Determine the [x, y] coordinate at the center of the cell enclosing the given text.  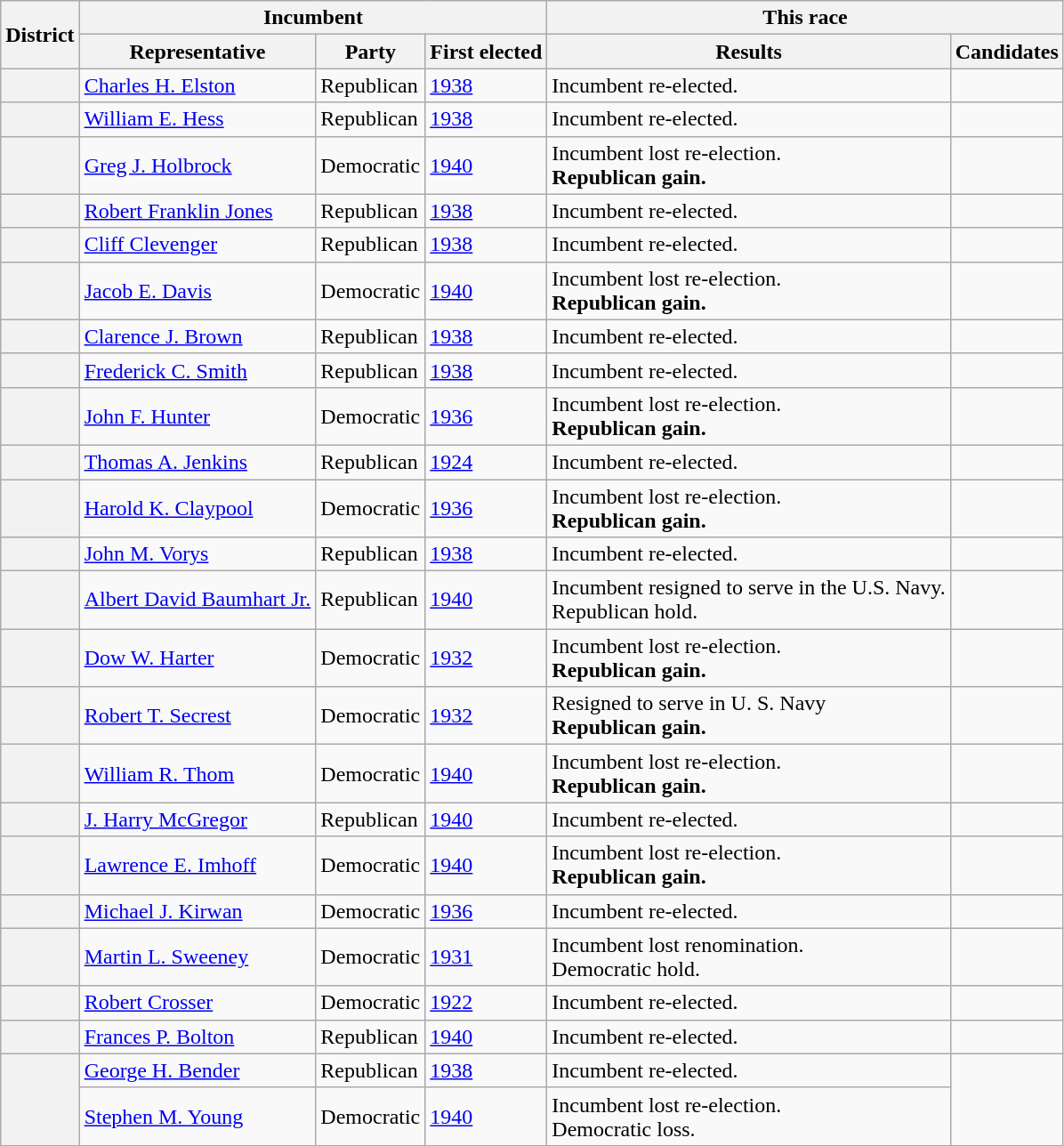
Lawrence E. Imhoff [197, 865]
Michael J. Kirwan [197, 911]
Resigned to serve in U. S. NavyRepublican gain. [749, 715]
Greg J. Holbrock [197, 165]
William E. Hess [197, 119]
Dow W. Harter [197, 658]
Robert Crosser [197, 1003]
William R. Thom [197, 774]
Martin L. Sweeney [197, 957]
Charles H. Elston [197, 85]
Party [370, 52]
Thomas A. Jenkins [197, 462]
1924 [486, 462]
George H. Bender [197, 1070]
Robert T. Secrest [197, 715]
Incumbent [313, 18]
Frederick C. Smith [197, 370]
Incumbent lost renomination.Democratic hold. [749, 957]
Cliff Clevenger [197, 245]
Frances P. Bolton [197, 1037]
Results [749, 52]
1931 [486, 957]
John F. Hunter [197, 416]
Robert Franklin Jones [197, 211]
Albert David Baumhart Jr. [197, 600]
District [40, 35]
Harold K. Claypool [197, 507]
First elected [486, 52]
Representative [197, 52]
1922 [486, 1003]
J. Harry McGregor [197, 819]
Jacob E. Davis [197, 290]
Clarence J. Brown [197, 336]
Stephen M. Young [197, 1116]
Incumbent resigned to serve in the U.S. Navy.Republican hold. [749, 600]
John M. Vorys [197, 554]
This race [805, 18]
Candidates [1007, 52]
Incumbent lost re-election.Democratic loss. [749, 1116]
